Return [X, Y] of the center of cell containing provided text 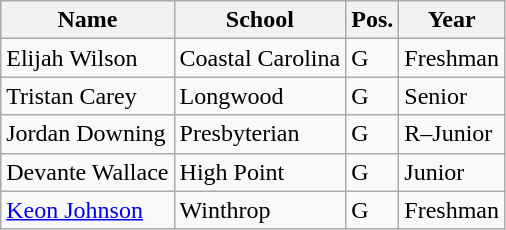
Winthrop [260, 210]
Coastal Carolina [260, 58]
Devante Wallace [88, 172]
Pos. [372, 20]
R–Junior [452, 134]
Year [452, 20]
High Point [260, 172]
Senior [452, 96]
Jordan Downing [88, 134]
Name [88, 20]
Tristan Carey [88, 96]
Keon Johnson [88, 210]
Junior [452, 172]
Elijah Wilson [88, 58]
Presbyterian [260, 134]
School [260, 20]
Longwood [260, 96]
